Capture the cell that displays the provided text and extract its [X, Y] central coordinate. 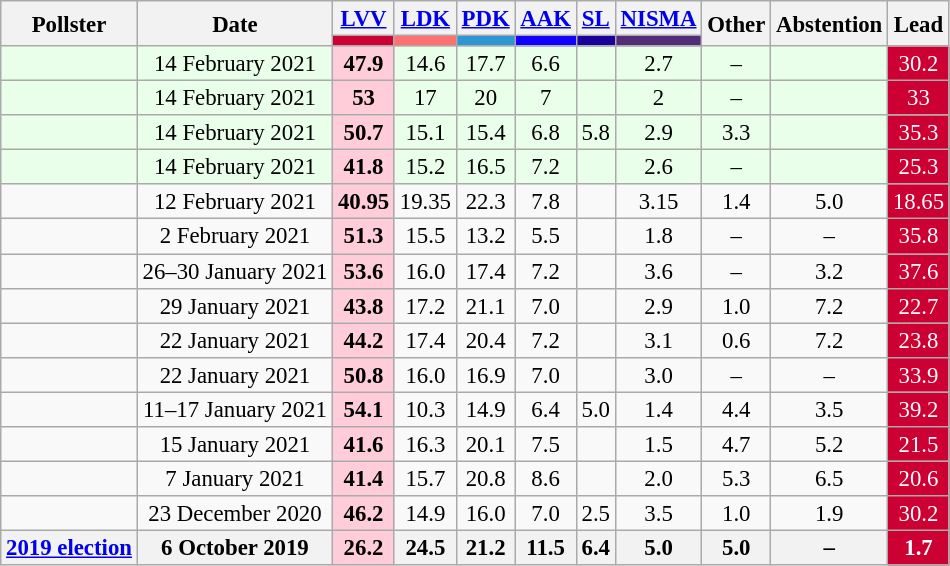
2019 election [69, 548]
17 [425, 98]
47.9 [364, 64]
6 October 2019 [234, 548]
11.5 [546, 548]
1.7 [919, 548]
53.6 [364, 272]
3.2 [830, 272]
16.5 [486, 168]
LDK [425, 18]
SL [596, 18]
21.1 [486, 306]
35.3 [919, 132]
5.2 [830, 444]
1.8 [658, 236]
6.8 [546, 132]
NISMA [658, 18]
16.3 [425, 444]
21.5 [919, 444]
20.6 [919, 478]
17.7 [486, 64]
26–30 January 2021 [234, 272]
11–17 January 2021 [234, 410]
25.3 [919, 168]
43.8 [364, 306]
35.8 [919, 236]
16.9 [486, 374]
7 [546, 98]
2.7 [658, 64]
37.6 [919, 272]
7 January 2021 [234, 478]
PDK [486, 18]
54.1 [364, 410]
39.2 [919, 410]
5.3 [736, 478]
3.3 [736, 132]
24.5 [425, 548]
53 [364, 98]
41.6 [364, 444]
20.8 [486, 478]
20 [486, 98]
15.1 [425, 132]
44.2 [364, 340]
0.6 [736, 340]
5.5 [546, 236]
18.65 [919, 202]
Abstention [830, 24]
8.6 [546, 478]
23 December 2020 [234, 514]
3.15 [658, 202]
17.2 [425, 306]
46.2 [364, 514]
4.4 [736, 410]
15.4 [486, 132]
10.3 [425, 410]
15 January 2021 [234, 444]
22.3 [486, 202]
26.2 [364, 548]
3.6 [658, 272]
4.7 [736, 444]
20.1 [486, 444]
41.4 [364, 478]
15.2 [425, 168]
14.6 [425, 64]
7.5 [546, 444]
LVV [364, 18]
50.7 [364, 132]
19.35 [425, 202]
15.7 [425, 478]
2.5 [596, 514]
23.8 [919, 340]
21.2 [486, 548]
2 [658, 98]
7.8 [546, 202]
1.5 [658, 444]
3.0 [658, 374]
50.8 [364, 374]
29 January 2021 [234, 306]
Pollster [69, 24]
22.7 [919, 306]
2 February 2021 [234, 236]
5.8 [596, 132]
12 February 2021 [234, 202]
33 [919, 98]
Date [234, 24]
Other [736, 24]
AAK [546, 18]
13.2 [486, 236]
33.9 [919, 374]
Lead [919, 24]
2.0 [658, 478]
15.5 [425, 236]
40.95 [364, 202]
2.6 [658, 168]
1.9 [830, 514]
6.6 [546, 64]
51.3 [364, 236]
20.4 [486, 340]
6.5 [830, 478]
41.8 [364, 168]
3.1 [658, 340]
